Detect which cell encompasses the target text, then output its (x, y) center coordinate. 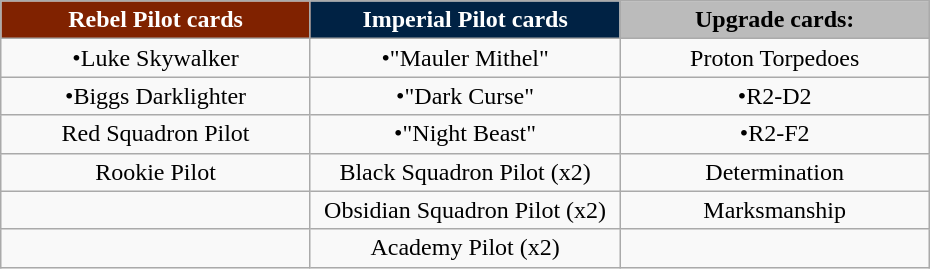
Upgrade cards: (775, 20)
•R2-F2 (775, 134)
•"Mauler Mithel" (465, 58)
Proton Torpedoes (775, 58)
Imperial Pilot cards (465, 20)
•R2-D2 (775, 96)
Red Squadron Pilot (156, 134)
Rookie Pilot (156, 172)
Marksmanship (775, 210)
Rebel Pilot cards (156, 20)
Determination (775, 172)
Obsidian Squadron Pilot (x2) (465, 210)
Black Squadron Pilot (x2) (465, 172)
Academy Pilot (x2) (465, 248)
•"Dark Curse" (465, 96)
•Biggs Darklighter (156, 96)
•Luke Skywalker (156, 58)
•"Night Beast" (465, 134)
